Locate the cell with the specified text and output its [x, y] center coordinate. 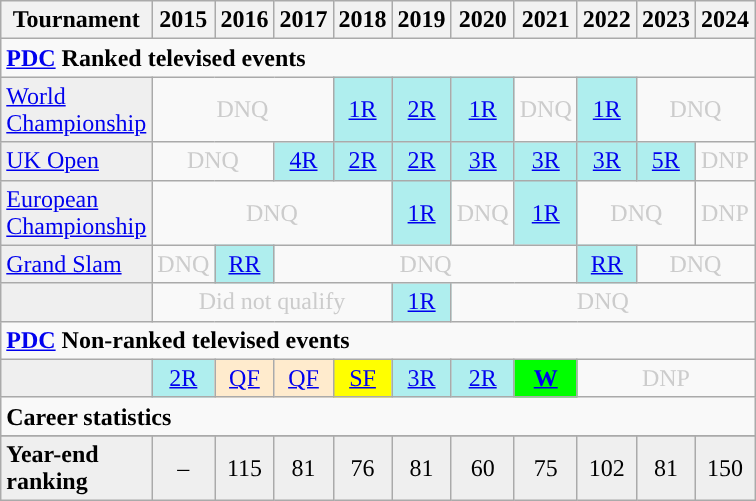
2023 [666, 20]
2019 [422, 20]
SF [362, 378]
PDC Ranked televised events [378, 58]
2022 [606, 20]
75 [546, 468]
115 [244, 468]
2015 [184, 20]
European Championship [76, 212]
Year-end ranking [76, 468]
Tournament [76, 20]
2020 [482, 20]
2017 [304, 20]
Career statistics [378, 416]
W [546, 378]
PDC Non-ranked televised events [378, 340]
2016 [244, 20]
150 [724, 468]
– [184, 468]
2021 [546, 20]
5R [666, 161]
Did not qualify [272, 302]
2018 [362, 20]
76 [362, 468]
102 [606, 468]
UK Open [76, 161]
Grand Slam [76, 264]
4R [304, 161]
60 [482, 468]
2024 [724, 20]
World Championship [76, 110]
